Extract the (X, Y) coordinate from the center of the cell holding the provided text.  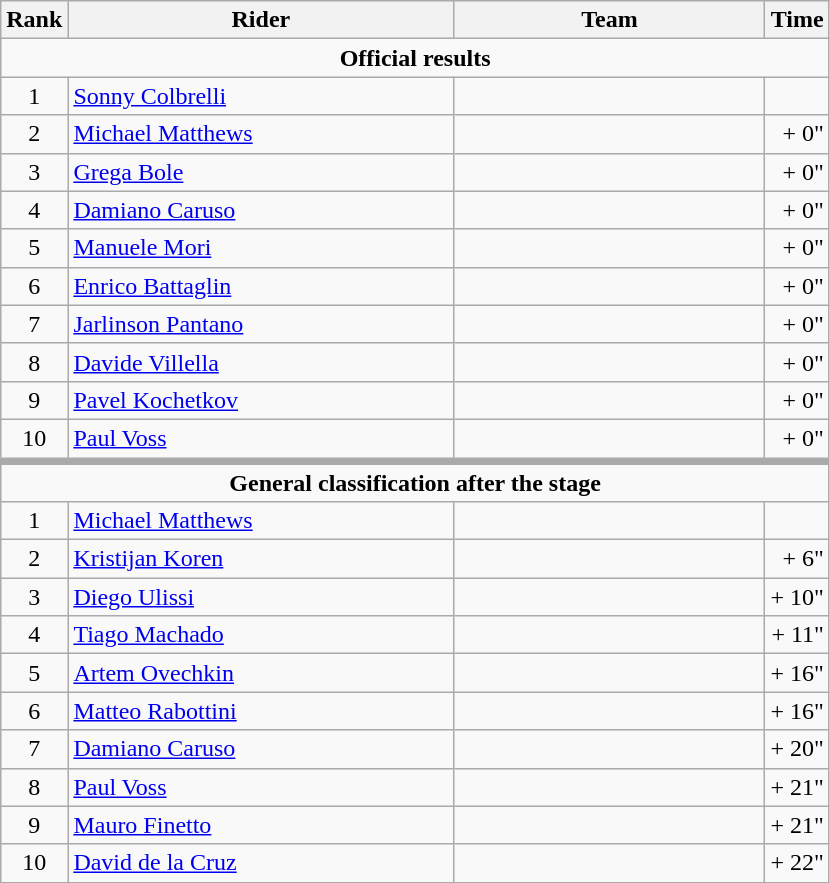
Kristijan Koren (261, 559)
Team (610, 20)
Rider (261, 20)
+ 20" (797, 749)
Matteo Rabottini (261, 711)
Tiago Machado (261, 635)
Enrico Battaglin (261, 286)
Rank (34, 20)
Official results (416, 58)
Diego Ulissi (261, 597)
Jarlinson Pantano (261, 324)
+ 6" (797, 559)
+ 10" (797, 597)
+ 11" (797, 635)
Pavel Kochetkov (261, 400)
David de la Cruz (261, 863)
General classification after the stage (416, 480)
Mauro Finetto (261, 825)
Manuele Mori (261, 248)
Artem Ovechkin (261, 673)
Grega Bole (261, 172)
Sonny Colbrelli (261, 96)
+ 22" (797, 863)
Davide Villella (261, 362)
Time (797, 20)
